Return [x, y] of the center of cell containing provided text 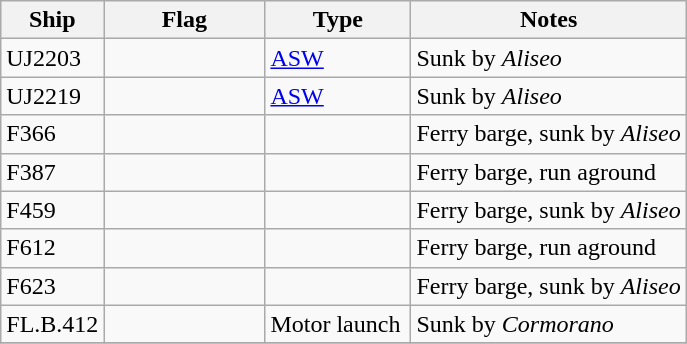
F623 [52, 286]
F366 [52, 134]
Flag [184, 20]
Ship [52, 20]
F387 [52, 172]
Sunk by Cormorano [548, 324]
F612 [52, 248]
Type [338, 20]
UJ2219 [52, 96]
F459 [52, 210]
UJ2203 [52, 58]
Motor launch [338, 324]
Notes [548, 20]
FL.B.412 [52, 324]
